Scan for the cell matching the given text and deliver its (x, y) coordinate at center. 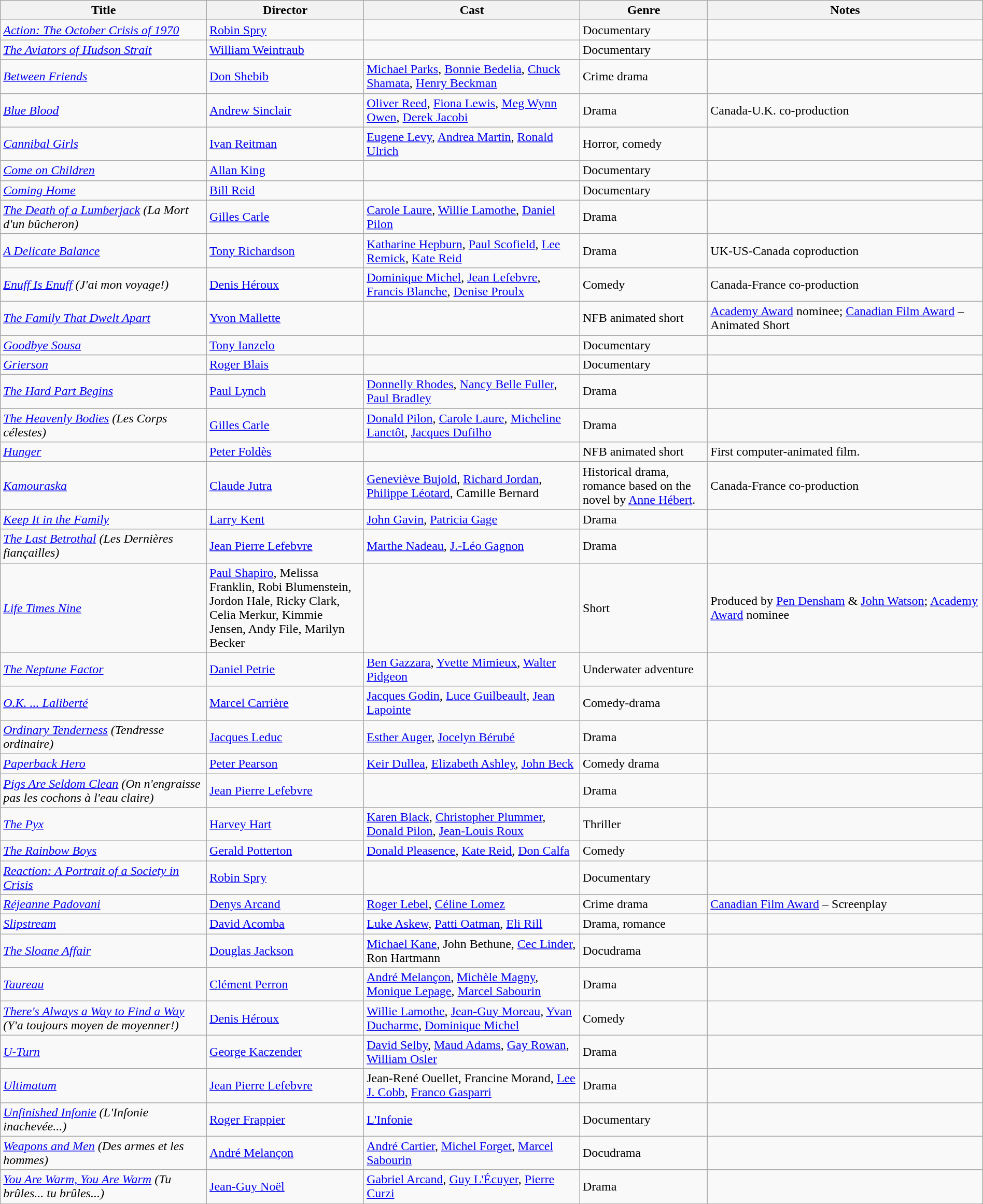
Allan King (285, 171)
Katharine Hepburn, Paul Scofield, Lee Remick, Kate Reid (472, 251)
Title (104, 10)
John Gavin, Patricia Gage (472, 519)
Luke Askew, Patti Oatman, Eli Rill (472, 924)
Donnelly Rhodes, Nancy Belle Fuller, Paul Bradley (472, 392)
Director (285, 10)
L'Infonie (472, 1120)
Keep It in the Family (104, 519)
Coming Home (104, 190)
Between Friends (104, 77)
David Selby, Maud Adams, Gay Rowan, William Osler (472, 1052)
Pigs Are Seldom Clean (On n'engraisse pas les cochons à l'eau claire) (104, 790)
Kamouraska (104, 486)
Weapons and Men (Des armes et les hommes) (104, 1153)
Gabriel Arcand, Guy L'Écuyer, Pierre Curzi (472, 1187)
Academy Award nominee; Canadian Film Award – Animated Short (845, 318)
Larry Kent (285, 519)
Ben Gazzara, Yvette Mimieux, Walter Pidgeon (472, 670)
William Weintraub (285, 50)
The Hard Part Begins (104, 392)
David Acomba (285, 924)
Roger Blais (285, 365)
Paul Shapiro, Melissa Franklin, Robi Blumenstein, Jordon Hale, Ricky Clark, Celia Merkur, Kimmie Jensen, Andy File, Marilyn Becker (285, 607)
Karen Black, Christopher Plummer, Donald Pilon, Jean-Louis Roux (472, 824)
Jean-Guy Noël (285, 1187)
The Death of a Lumberjack (La Mort d'un bûcheron) (104, 217)
Tony Richardson (285, 251)
Michael Kane, John Bethune, Cec Linder, Ron Hartmann (472, 951)
The Aviators of Hudson Strait (104, 50)
Enuff Is Enuff (J'ai mon voyage!) (104, 284)
Canada-U.K. co-production (845, 110)
Don Shebib (285, 77)
Esther Auger, Jocelyn Bérubé (472, 737)
The Neptune Factor (104, 670)
Produced by Pen Densham & John Watson; Academy Award nominee (845, 607)
Grierson (104, 365)
Taureau (104, 985)
The Pyx (104, 824)
Ultimatum (104, 1085)
Come on Children (104, 171)
André Melançon, Michèle Magny, Monique Lepage, Marcel Sabourin (472, 985)
Paperback Hero (104, 763)
Gerald Potterton (285, 851)
Short (643, 607)
Keir Dullea, Elizabeth Ashley, John Beck (472, 763)
There's Always a Way to Find a Way (Y'a toujours moyen de moyenner!) (104, 1018)
André Melançon (285, 1153)
Daniel Petrie (285, 670)
First computer-animated film. (845, 452)
U-Turn (104, 1052)
The Rainbow Boys (104, 851)
Carole Laure, Willie Lamothe, Daniel Pilon (472, 217)
Andrew Sinclair (285, 110)
Slipstream (104, 924)
You Are Warm, You Are Warm (Tu brûles... tu brûles...) (104, 1187)
Bill Reid (285, 190)
The Sloane Affair (104, 951)
Clément Perron (285, 985)
Harvey Hart (285, 824)
Douglas Jackson (285, 951)
Réjeanne Padovani (104, 904)
Action: The October Crisis of 1970 (104, 30)
Thriller (643, 824)
Roger Frappier (285, 1120)
A Delicate Balance (104, 251)
Jacques Leduc (285, 737)
The Family That Dwelt Apart (104, 318)
Cannibal Girls (104, 144)
Donald Pleasence, Kate Reid, Don Calfa (472, 851)
Roger Lebel, Céline Lomez (472, 904)
André Cartier, Michel Forget, Marcel Sabourin (472, 1153)
Oliver Reed, Fiona Lewis, Meg Wynn Owen, Derek Jacobi (472, 110)
Marthe Nadeau, J.-Léo Gagnon (472, 546)
Comedy-drama (643, 703)
Yvon Mallette (285, 318)
Geneviève Bujold, Richard Jordan, Philippe Léotard, Camille Bernard (472, 486)
Genre (643, 10)
Notes (845, 10)
Jean-René Ouellet, Francine Morand, Lee J. Cobb, Franco Gasparri (472, 1085)
Unfinished Infonie (L'Infonie inachevée...) (104, 1120)
Historical drama, romance based on the novel by Anne Hébert. (643, 486)
Claude Jutra (285, 486)
Hunger (104, 452)
Tony Ianzelo (285, 345)
Michael Parks, Bonnie Bedelia, Chuck Shamata, Henry Beckman (472, 77)
Reaction: A Portrait of a Society in Crisis (104, 877)
Dominique Michel, Jean Lefebvre, Francis Blanche, Denise Proulx (472, 284)
Peter Foldès (285, 452)
Goodbye Sousa (104, 345)
Canadian Film Award – Screenplay (845, 904)
The Last Betrothal (Les Dernières fiançailles) (104, 546)
George Kaczender (285, 1052)
O.K. ... Laliberté (104, 703)
Paul Lynch (285, 392)
Marcel Carrière (285, 703)
Horror, comedy (643, 144)
Jacques Godin, Luce Guilbeault, Jean Lapointe (472, 703)
Cast (472, 10)
Blue Blood (104, 110)
Peter Pearson (285, 763)
The Heavenly Bodies (Les Corps célestes) (104, 425)
Underwater adventure (643, 670)
Eugene Levy, Andrea Martin, Ronald Ulrich (472, 144)
Drama, romance (643, 924)
Donald Pilon, Carole Laure, Micheline Lanctôt, Jacques Dufilho (472, 425)
Ivan Reitman (285, 144)
Denys Arcand (285, 904)
Comedy drama (643, 763)
Willie Lamothe, Jean-Guy Moreau, Yvan Ducharme, Dominique Michel (472, 1018)
UK-US-Canada coproduction (845, 251)
Life Times Nine (104, 607)
Ordinary Tenderness (Tendresse ordinaire) (104, 737)
